Identify which cell holds the provided text, then report its (x, y) central coordinate. 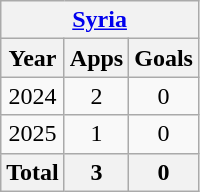
3 (96, 172)
1 (96, 134)
2 (96, 96)
Total (33, 172)
2024 (33, 96)
Syria (100, 20)
Goals (164, 58)
Year (33, 58)
Apps (96, 58)
2025 (33, 134)
